For the text-containing cell, return its midpoint in [X, Y] coordinate format. 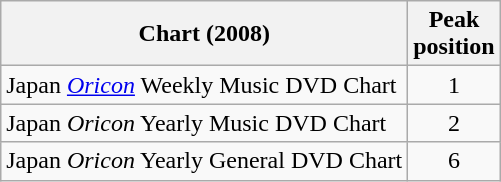
2 [454, 123]
Japan Oricon Weekly Music DVD Chart [204, 85]
1 [454, 85]
Japan Oricon Yearly Music DVD Chart [204, 123]
Peakposition [454, 34]
Chart (2008) [204, 34]
Japan Oricon Yearly General DVD Chart [204, 161]
6 [454, 161]
